Search for the cell housing the specified text and yield its (X, Y) center coordinate. 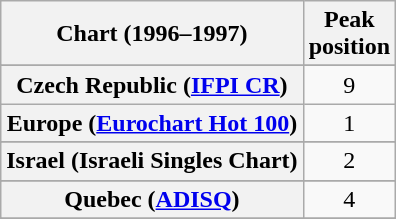
9 (349, 85)
Peakposition (349, 34)
Europe (Eurochart Hot 100) (152, 123)
Quebec (ADISQ) (152, 199)
Chart (1996–1997) (152, 34)
Czech Republic (IFPI CR) (152, 85)
1 (349, 123)
2 (349, 161)
4 (349, 199)
Israel (Israeli Singles Chart) (152, 161)
